Detect which cell encompasses the target text, then output its (X, Y) center coordinate. 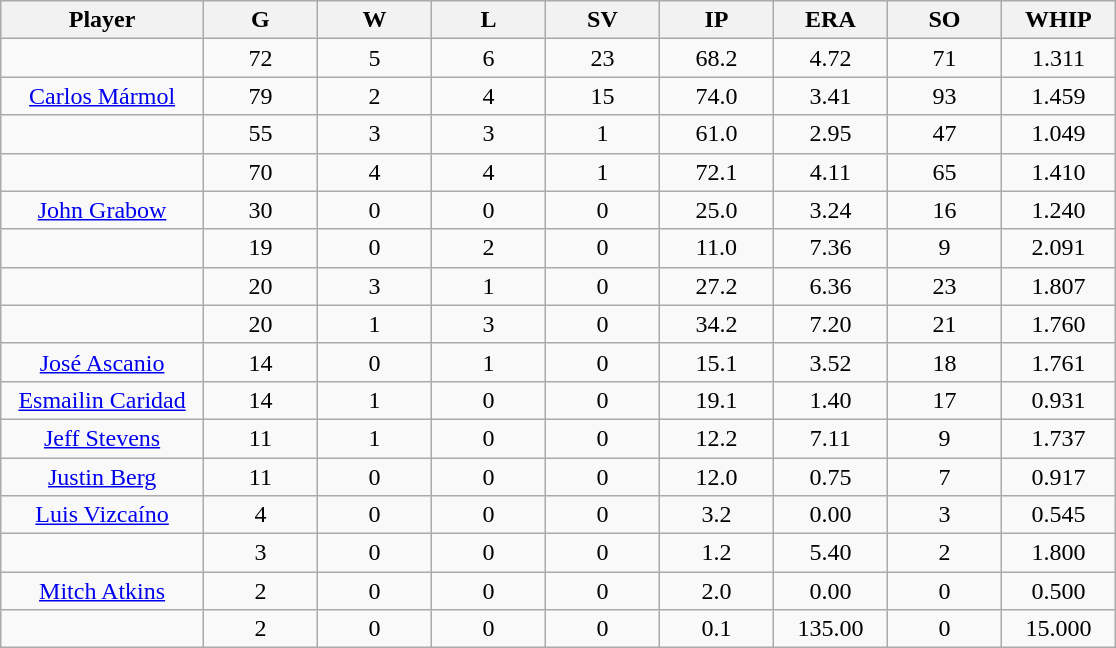
1.761 (1058, 362)
47 (944, 134)
7.11 (830, 438)
SO (944, 20)
2.091 (1058, 248)
15.1 (716, 362)
Jeff Stevens (102, 438)
27.2 (716, 286)
30 (260, 210)
Player (102, 20)
L (488, 20)
4.72 (830, 58)
74.0 (716, 96)
17 (944, 400)
65 (944, 172)
15 (602, 96)
12.2 (716, 438)
2.95 (830, 134)
IP (716, 20)
Luis Vizcaíno (102, 515)
Esmailin Caridad (102, 400)
1.240 (1058, 210)
25.0 (716, 210)
11.0 (716, 248)
3.24 (830, 210)
79 (260, 96)
72.1 (716, 172)
68.2 (716, 58)
1.410 (1058, 172)
WHIP (1058, 20)
15.000 (1058, 629)
21 (944, 324)
7 (944, 477)
6 (488, 58)
Justin Berg (102, 477)
18 (944, 362)
1.459 (1058, 96)
1.2 (716, 553)
W (374, 20)
61.0 (716, 134)
SV (602, 20)
1.049 (1058, 134)
1.760 (1058, 324)
4.11 (830, 172)
16 (944, 210)
0.500 (1058, 591)
3.41 (830, 96)
7.20 (830, 324)
1.737 (1058, 438)
5.40 (830, 553)
ERA (830, 20)
0.917 (1058, 477)
5 (374, 58)
70 (260, 172)
0.75 (830, 477)
72 (260, 58)
19 (260, 248)
Carlos Mármol (102, 96)
John Grabow (102, 210)
1.40 (830, 400)
1.807 (1058, 286)
71 (944, 58)
93 (944, 96)
3.2 (716, 515)
1.311 (1058, 58)
34.2 (716, 324)
12.0 (716, 477)
1.800 (1058, 553)
135.00 (830, 629)
0.545 (1058, 515)
6.36 (830, 286)
José Ascanio (102, 362)
3.52 (830, 362)
2.0 (716, 591)
Mitch Atkins (102, 591)
55 (260, 134)
0.931 (1058, 400)
G (260, 20)
0.1 (716, 629)
19.1 (716, 400)
7.36 (830, 248)
